Find where the given text appears and provide that cell's center as (X, Y) coordinate. 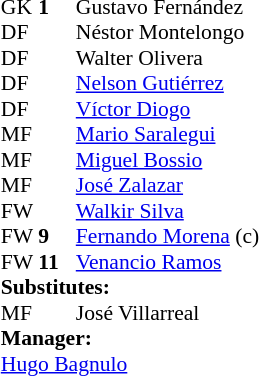
Nelson Gutiérrez (168, 83)
9 (57, 237)
Walter Olivera (168, 58)
11 (57, 262)
Víctor Diogo (168, 109)
José Zalazar (168, 185)
Miguel Bossio (168, 160)
Mario Saralegui (168, 135)
Venancio Ramos (168, 262)
Manager: (130, 339)
Néstor Montelongo (168, 33)
Fernando Morena (c) (168, 237)
José Villarreal (168, 313)
Walkir Silva (168, 211)
Substitutes: (130, 287)
